Determine the [x, y] coordinate at the center of the cell enclosing the given text.  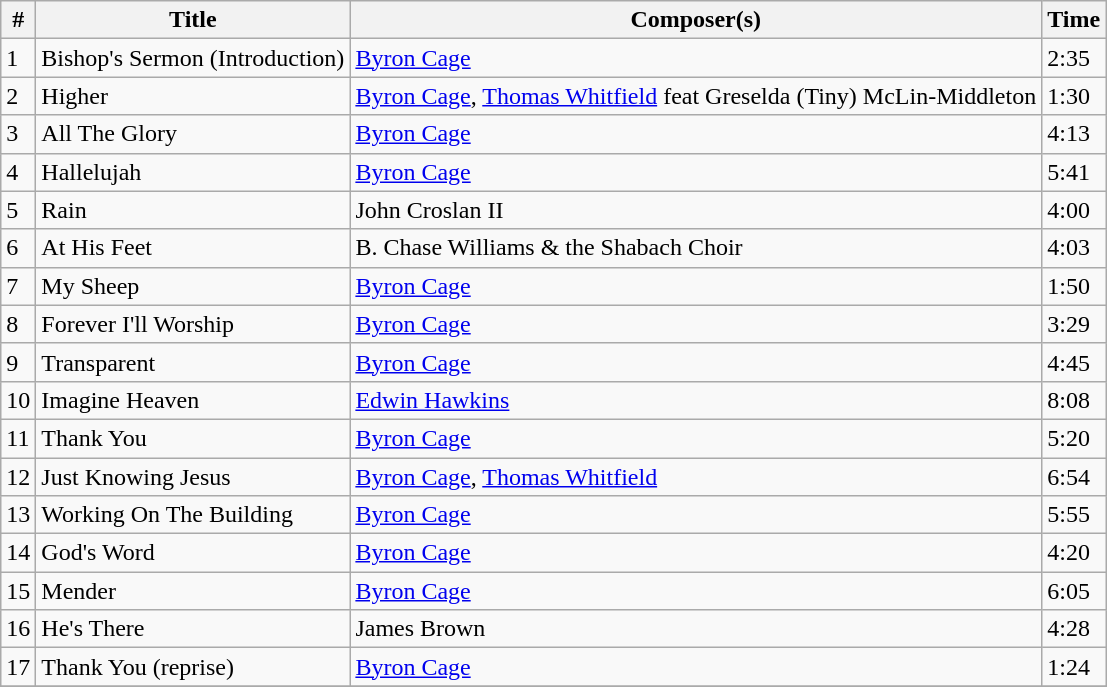
Byron Cage, Thomas Whitfield feat Greselda (Tiny) McLin-Middleton [696, 96]
Imagine Heaven [193, 400]
10 [18, 400]
Composer(s) [696, 20]
4:20 [1074, 553]
Forever I'll Worship [193, 324]
All The Glory [193, 134]
Byron Cage, Thomas Whitfield [696, 477]
17 [18, 667]
Higher [193, 96]
Bishop's Sermon (Introduction) [193, 58]
James Brown [696, 629]
4:00 [1074, 210]
2 [18, 96]
14 [18, 553]
1:24 [1074, 667]
Thank You (reprise) [193, 667]
# [18, 20]
Time [1074, 20]
Title [193, 20]
6:54 [1074, 477]
1 [18, 58]
5:41 [1074, 172]
Edwin Hawkins [696, 400]
Mender [193, 591]
5:55 [1074, 515]
12 [18, 477]
God's Word [193, 553]
John Croslan II [696, 210]
Thank You [193, 438]
Hallelujah [193, 172]
At His Feet [193, 248]
5:20 [1074, 438]
My Sheep [193, 286]
16 [18, 629]
4:45 [1074, 362]
4:13 [1074, 134]
6:05 [1074, 591]
13 [18, 515]
6 [18, 248]
He's There [193, 629]
Just Knowing Jesus [193, 477]
11 [18, 438]
7 [18, 286]
3 [18, 134]
1:50 [1074, 286]
9 [18, 362]
1:30 [1074, 96]
8:08 [1074, 400]
15 [18, 591]
Transparent [193, 362]
8 [18, 324]
Working On The Building [193, 515]
B. Chase Williams & the Shabach Choir [696, 248]
3:29 [1074, 324]
Rain [193, 210]
5 [18, 210]
4:28 [1074, 629]
2:35 [1074, 58]
4 [18, 172]
4:03 [1074, 248]
